Pinpoint the cell where the given text exists, returning its (X, Y) midpoint coordinate. 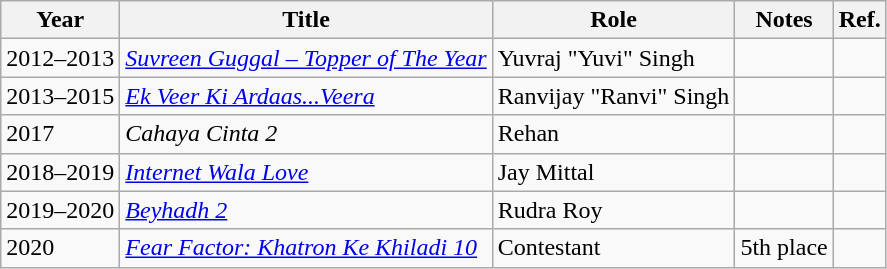
Beyhadh 2 (306, 210)
Ek Veer Ki Ardaas...Veera (306, 96)
Rehan (614, 134)
Ref. (860, 20)
Notes (784, 20)
Title (306, 20)
2018–2019 (60, 172)
Yuvraj "Yuvi" Singh (614, 58)
2017 (60, 134)
Cahaya Cinta 2 (306, 134)
Rudra Roy (614, 210)
Year (60, 20)
2012–2013 (60, 58)
2020 (60, 248)
Suvreen Guggal – Topper of The Year (306, 58)
2019–2020 (60, 210)
Jay Mittal (614, 172)
Internet Wala Love (306, 172)
Ranvijay "Ranvi" Singh (614, 96)
Contestant (614, 248)
Role (614, 20)
2013–2015 (60, 96)
5th place (784, 248)
Fear Factor: Khatron Ke Khiladi 10 (306, 248)
